Scan for the cell matching the given text and deliver its [x, y] coordinate at center. 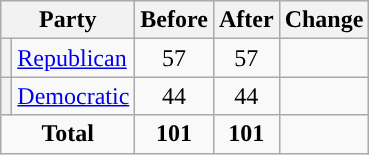
Change [324, 20]
Republican [74, 58]
After [246, 20]
Before [174, 20]
Total [68, 134]
Democratic [74, 96]
Party [68, 20]
